For the text-containing cell, return its midpoint in (x, y) coordinate format. 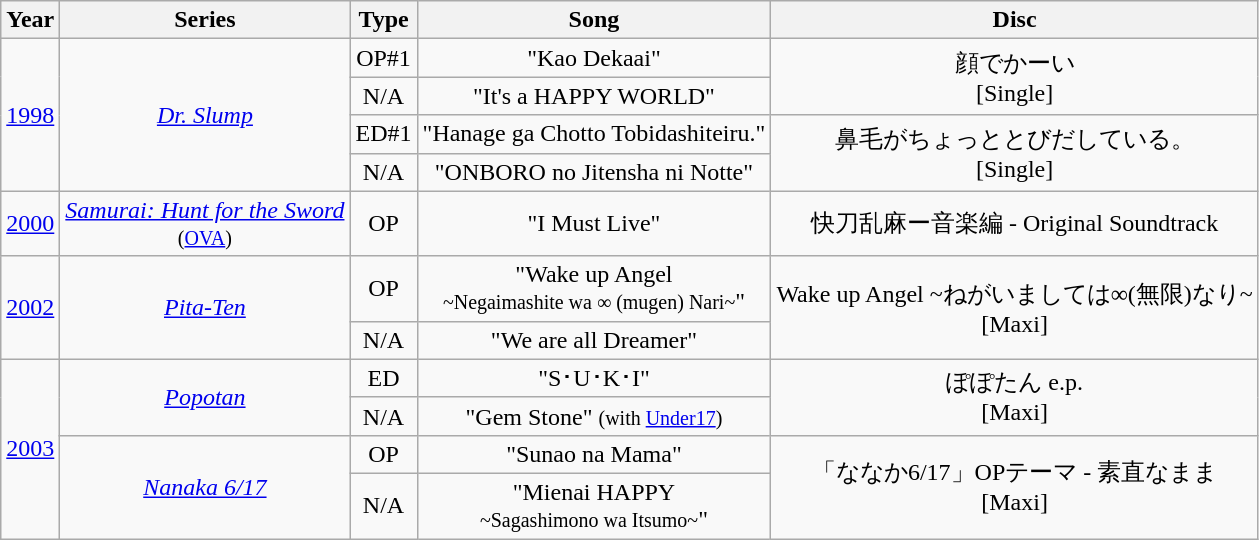
"ONBORO no Jitensha ni Notte" (594, 172)
Nanaka 6/17 (205, 486)
"Gem Stone" (with Under17) (594, 416)
2002 (30, 308)
"I Must Live" (594, 224)
OP#1 (384, 58)
ぽぽたん e.p.[Maxi] (1015, 397)
Disc (1015, 20)
"Wake up Angel~Negaimashite wa ∞ (mugen) Nari~" (594, 288)
ED (384, 378)
"We are all Dreamer" (594, 340)
鼻毛がちょっととびだしている。[Single] (1015, 153)
"Hanage ga Chotto Tobidashiteiru." (594, 134)
Popotan (205, 397)
"Mienai HAPPY~Sagashimono wa Itsumo~" (594, 506)
"Sunao na Mama" (594, 454)
"S･U･K･I" (594, 378)
顔でかーい[Single] (1015, 77)
快刀乱麻ー音楽編 - Original Soundtrack (1015, 224)
Song (594, 20)
1998 (30, 115)
Wake up Angel ~ねがいましては∞(無限)なり~[Maxi] (1015, 308)
Series (205, 20)
2003 (30, 448)
Year (30, 20)
"It's a HAPPY WORLD" (594, 96)
Pita-Ten (205, 308)
Dr. Slump (205, 115)
「ななか6/17」OPテーマ - 素直なまま[Maxi] (1015, 486)
"Kao Dekaai" (594, 58)
2000 (30, 224)
ED#1 (384, 134)
Samurai: Hunt for the Sword (OVA) (205, 224)
Type (384, 20)
